Identify which cell holds the provided text, then report its (X, Y) central coordinate. 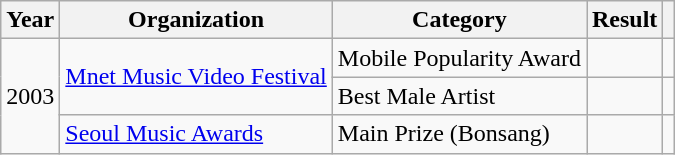
Main Prize (Bonsang) (459, 134)
Mnet Music Video Festival (196, 77)
Mobile Popularity Award (459, 58)
Best Male Artist (459, 96)
2003 (30, 96)
Result (624, 20)
Organization (196, 20)
Seoul Music Awards (196, 134)
Category (459, 20)
Year (30, 20)
